Locate the cell with the specified text and output its [x, y] center coordinate. 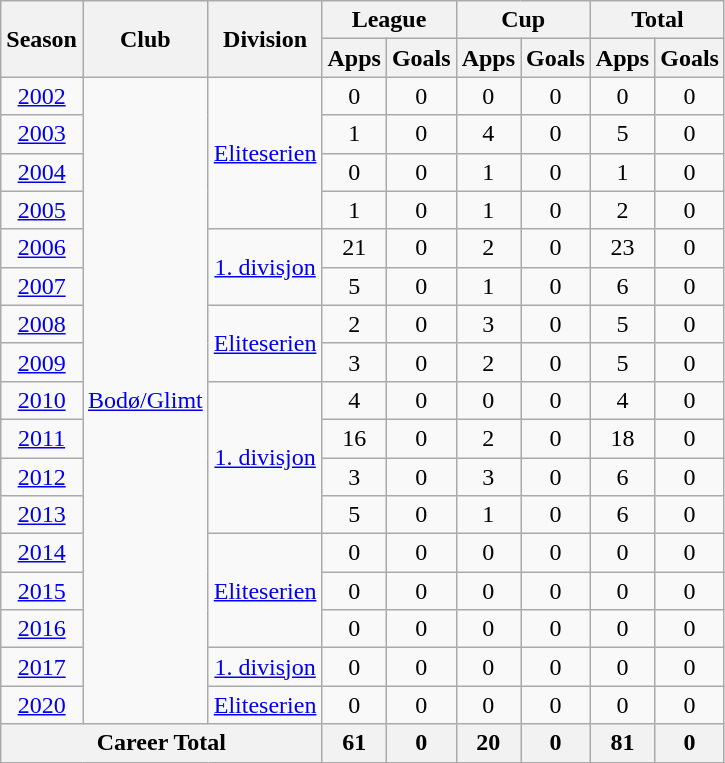
Career Total [162, 743]
2017 [42, 667]
2005 [42, 210]
2002 [42, 96]
2015 [42, 591]
Cup [523, 20]
61 [354, 743]
2009 [42, 362]
2010 [42, 400]
Club [145, 39]
2014 [42, 553]
16 [354, 438]
2004 [42, 172]
2008 [42, 324]
Bodø/Glimt [145, 400]
2003 [42, 134]
23 [622, 248]
2007 [42, 286]
2013 [42, 515]
18 [622, 438]
21 [354, 248]
2012 [42, 477]
2006 [42, 248]
Total [657, 20]
2020 [42, 705]
2011 [42, 438]
Season [42, 39]
League [389, 20]
81 [622, 743]
Division [265, 39]
2016 [42, 629]
20 [488, 743]
